Capture the cell that displays the provided text and extract its (x, y) central coordinate. 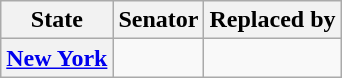
New York (57, 58)
State (57, 20)
Senator (158, 20)
Replaced by (272, 20)
